Return the [x, y] coordinate for the center point of the cell that contains the specified text.  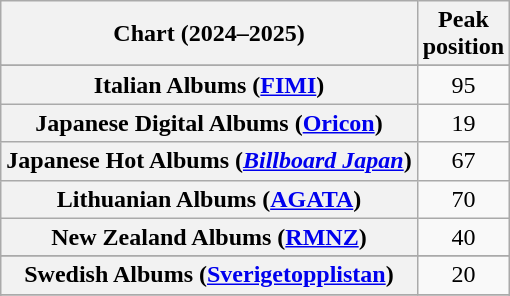
New Zealand Albums (RMNZ) [209, 237]
20 [463, 275]
Peakposition [463, 34]
67 [463, 161]
Lithuanian Albums (AGATA) [209, 199]
Italian Albums (FIMI) [209, 85]
Swedish Albums (Sverigetopplistan) [209, 275]
Japanese Digital Albums (Oricon) [209, 123]
70 [463, 199]
19 [463, 123]
95 [463, 85]
Japanese Hot Albums (Billboard Japan) [209, 161]
Chart (2024–2025) [209, 34]
40 [463, 237]
